Return the [X, Y] coordinate for the center point of the cell that contains the specified text.  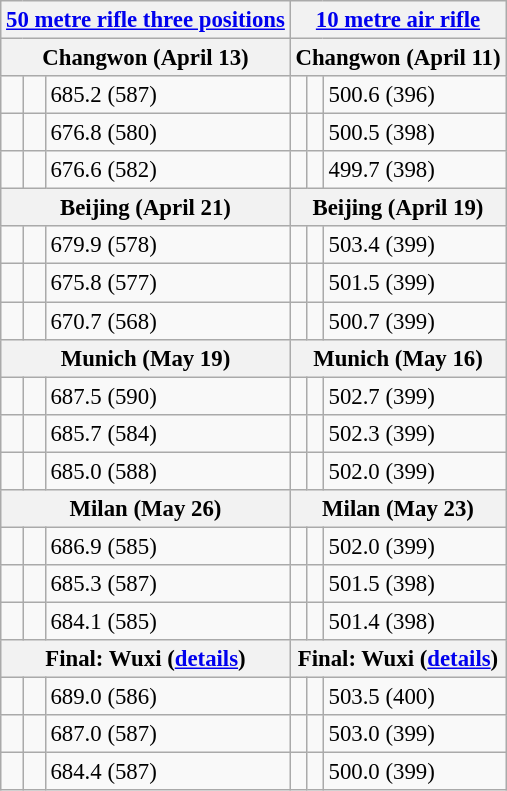
Milan (May 23) [398, 509]
499.7 (398) [414, 170]
501.4 (398) [414, 621]
676.8 (580) [168, 133]
Milan (May 26) [146, 509]
503.5 (400) [414, 697]
Munich (May 19) [146, 358]
687.5 (590) [168, 396]
500.0 (399) [414, 772]
501.5 (398) [414, 584]
684.4 (587) [168, 772]
503.0 (399) [414, 734]
685.7 (584) [168, 433]
689.0 (586) [168, 697]
686.9 (585) [168, 546]
Beijing (April 21) [146, 208]
502.7 (399) [414, 396]
10 metre air rifle [398, 20]
500.6 (396) [414, 95]
685.0 (588) [168, 471]
Changwon (April 11) [398, 58]
685.2 (587) [168, 95]
502.3 (399) [414, 433]
501.5 (399) [414, 283]
Munich (May 16) [398, 358]
500.5 (398) [414, 133]
687.0 (587) [168, 734]
Changwon (April 13) [146, 58]
670.7 (568) [168, 321]
675.8 (577) [168, 283]
684.1 (585) [168, 621]
685.3 (587) [168, 584]
50 metre rifle three positions [146, 20]
676.6 (582) [168, 170]
679.9 (578) [168, 245]
Beijing (April 19) [398, 208]
503.4 (399) [414, 245]
500.7 (399) [414, 321]
